Provide the [X, Y] coordinate of the cell's center where the given text is located.  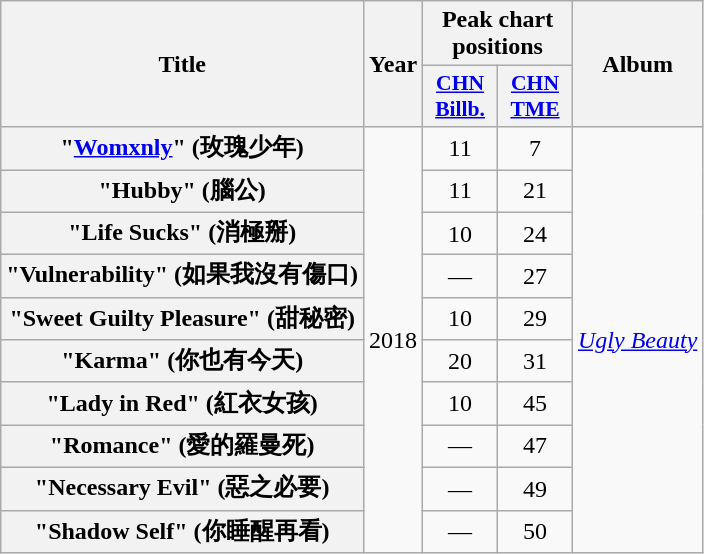
47 [536, 446]
Peak chart positions [498, 34]
20 [460, 362]
"Hubby" (腦公) [182, 192]
"Shadow Self" (你睡醒再看) [182, 532]
"Sweet Guilty Pleasure" (甜秘密) [182, 318]
31 [536, 362]
Title [182, 64]
Year [394, 64]
"Necessary Evil" (惡之必要) [182, 488]
Ugly Beauty [637, 340]
50 [536, 532]
2018 [394, 340]
29 [536, 318]
24 [536, 234]
45 [536, 404]
"Life Sucks" (消極掰) [182, 234]
21 [536, 192]
"Romance" (愛的羅曼死) [182, 446]
CHN TME [536, 96]
27 [536, 276]
"Karma" (你也有今天) [182, 362]
Album [637, 64]
"Womxnly" (玫瑰少年) [182, 148]
7 [536, 148]
"Vulnerability" (如果我沒有傷口) [182, 276]
49 [536, 488]
"Lady in Red" (紅衣女孩) [182, 404]
CHN Billb. [460, 96]
